Capture the cell that displays the provided text and extract its (X, Y) central coordinate. 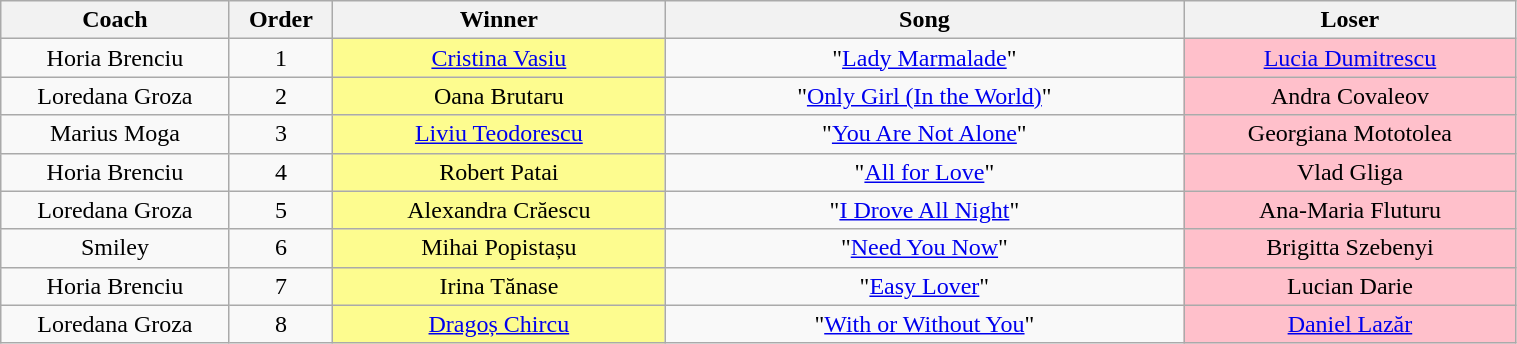
Oana Brutaru (499, 96)
Order (281, 20)
Andra Covaleov (1350, 96)
"Need You Now" (924, 248)
"Lady Marmalade" (924, 58)
"I Drove All Night" (924, 210)
3 (281, 134)
Liviu Teodorescu (499, 134)
Daniel Lazăr (1350, 324)
Cristina Vasiu (499, 58)
Vlad Gliga (1350, 172)
2 (281, 96)
"Only Girl (In the World)" (924, 96)
Mihai Popistașu (499, 248)
Irina Tănase (499, 286)
Loser (1350, 20)
"With or Without You" (924, 324)
1 (281, 58)
Brigitta Szebenyi (1350, 248)
Robert Patai (499, 172)
"All for Love" (924, 172)
"Easy Lover" (924, 286)
8 (281, 324)
Coach (115, 20)
5 (281, 210)
Dragoș Chircu (499, 324)
Georgiana Mototolea (1350, 134)
Smiley (115, 248)
"You Are Not Alone" (924, 134)
Marius Moga (115, 134)
Lucian Darie (1350, 286)
Winner (499, 20)
6 (281, 248)
Lucia Dumitrescu (1350, 58)
4 (281, 172)
Alexandra Crăescu (499, 210)
7 (281, 286)
Ana-Maria Fluturu (1350, 210)
Song (924, 20)
